Return [X, Y] of the center of cell containing provided text 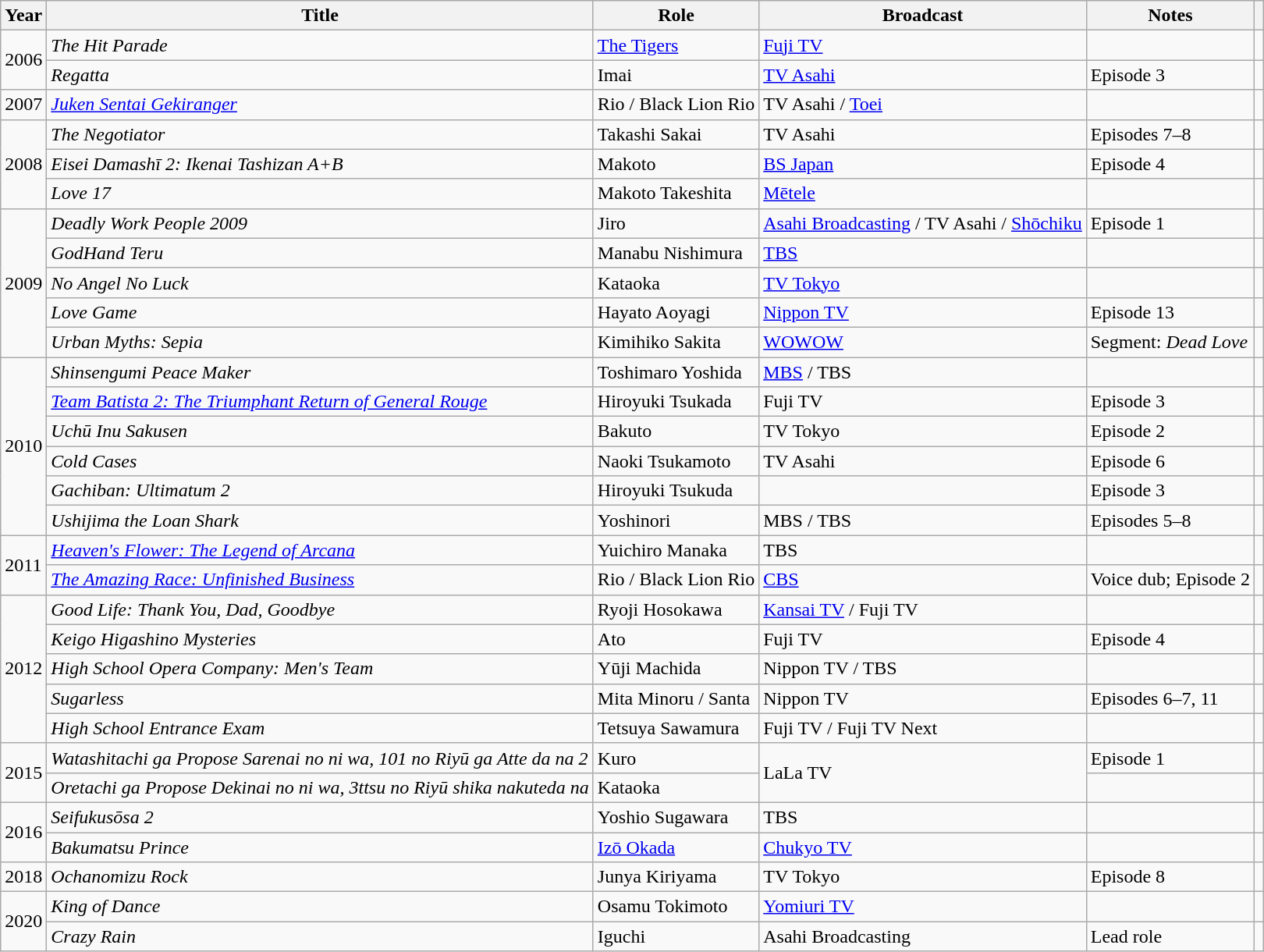
BS Japan [923, 164]
Bakuto [676, 432]
Episode 13 [1170, 312]
High School Opera Company: Men's Team [320, 669]
Fuji TV / Fuji TV Next [923, 728]
Yoshio Sugawara [676, 817]
2015 [23, 773]
Takashi Sakai [676, 134]
WOWOW [923, 342]
Voice dub; Episode 2 [1170, 580]
Asahi Broadcasting [923, 936]
Naoki Tsukamoto [676, 461]
Good Life: Thank You, Dad, Goodbye [320, 609]
Yuichiro Manaka [676, 550]
Asahi Broadcasting / TV Asahi / Shōchiku [923, 223]
Ryoji Hosokawa [676, 609]
Love 17 [320, 194]
Bakumatsu Prince [320, 847]
Crazy Rain [320, 936]
Deadly Work People 2009 [320, 223]
2020 [23, 922]
Tetsuya Sawamura [676, 728]
No Angel No Luck [320, 282]
Segment: Dead Love [1170, 342]
Imai [676, 75]
The Hit Parade [320, 45]
Ushijima the Loan Shark [320, 520]
Toshimaro Yoshida [676, 372]
Love Game [320, 312]
Manabu Nishimura [676, 253]
Episode 6 [1170, 461]
Kansai TV / Fuji TV [923, 609]
Lead role [1170, 936]
High School Entrance Exam [320, 728]
Nippon TV / TBS [923, 669]
Shinsengumi Peace Maker [320, 372]
King of Dance [320, 907]
Hayato Aoyagi [676, 312]
Seifukusōsa 2 [320, 817]
LaLa TV [923, 773]
Yomiuri TV [923, 907]
Episode 2 [1170, 432]
Eisei Damashī 2: Ikenai Tashizan A+B [320, 164]
Keigo Higashino Mysteries [320, 639]
Sugarless [320, 698]
Urban Myths: Sepia [320, 342]
Uchū Inu Sakusen [320, 432]
Oretachi ga Propose Dekinai no ni wa, 3ttsu no Riyū shika nakuteda na [320, 787]
Makoto Takeshita [676, 194]
Kuro [676, 758]
Team Batista 2: The Triumphant Return of General Rouge [320, 402]
TV Asahi / Toei [923, 105]
The Negotiator [320, 134]
2010 [23, 446]
2018 [23, 877]
2009 [23, 282]
GodHand Teru [320, 253]
Role [676, 16]
Episodes 7–8 [1170, 134]
CBS [923, 580]
Title [320, 16]
Ochanomizu Rock [320, 877]
Osamu Tokimoto [676, 907]
Yoshinori [676, 520]
Chukyo TV [923, 847]
Broadcast [923, 16]
Episodes 5–8 [1170, 520]
The Tigers [676, 45]
Episodes 6–7, 11 [1170, 698]
2012 [23, 669]
Year [23, 16]
Regatta [320, 75]
Heaven's Flower: The Legend of Arcana [320, 550]
Jiro [676, 223]
Watashitachi ga Propose Sarenai no ni wa, 101 no Riyū ga Atte da na 2 [320, 758]
2016 [23, 832]
Cold Cases [320, 461]
Juken Sentai Gekiranger [320, 105]
Ato [676, 639]
Hiroyuki Tsukada [676, 402]
Episode 8 [1170, 877]
Mita Minoru / Santa [676, 698]
The Amazing Race: Unfinished Business [320, 580]
Izō Okada [676, 847]
2011 [23, 565]
Notes [1170, 16]
Mētele [923, 194]
Gachiban: Ultimatum 2 [320, 491]
2007 [23, 105]
2006 [23, 60]
Hiroyuki Tsukuda [676, 491]
Makoto [676, 164]
Junya Kiriyama [676, 877]
2008 [23, 164]
Iguchi [676, 936]
Yūji Machida [676, 669]
Kimihiko Sakita [676, 342]
